Identify which cell holds the provided text, then report its (X, Y) central coordinate. 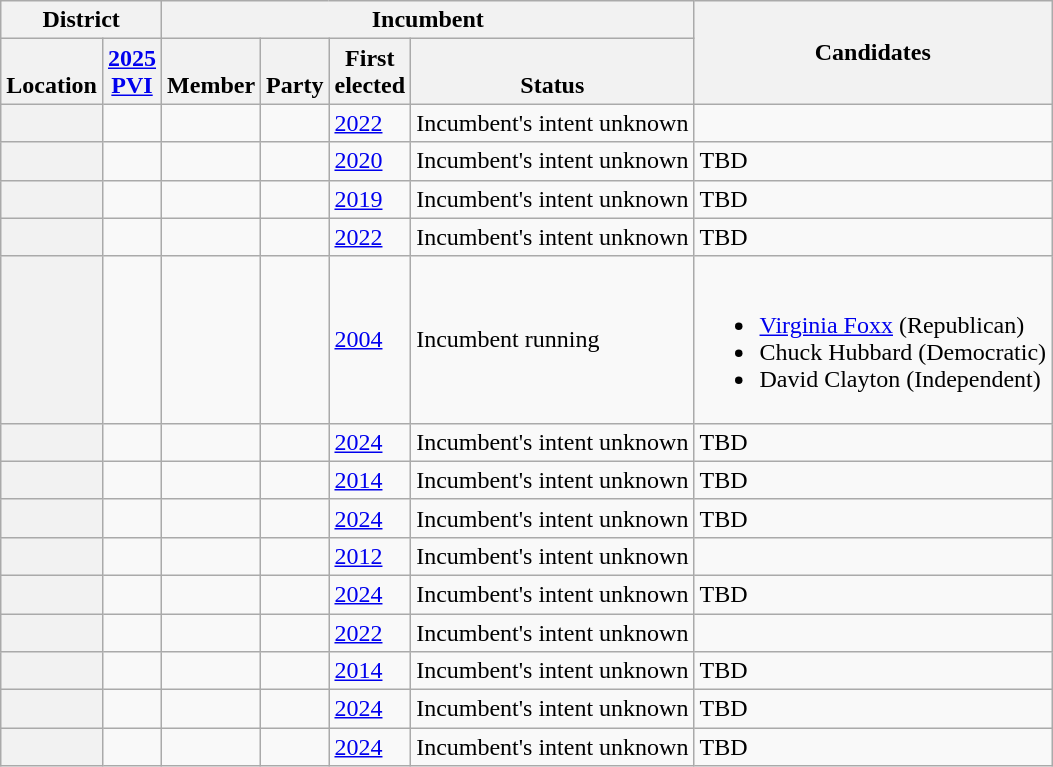
District (82, 20)
Location (52, 72)
2012 (370, 556)
2020 (370, 161)
Firstelected (370, 72)
2004 (370, 340)
Virginia Foxx (Republican)Chuck Hubbard (Democratic)David Clayton (Independent) (873, 340)
Party (295, 72)
Incumbent running (552, 340)
2019 (370, 199)
2025PVI (132, 72)
Candidates (873, 52)
Incumbent (428, 20)
Member (212, 72)
Status (552, 72)
